Capture the cell that displays the provided text and extract its [x, y] central coordinate. 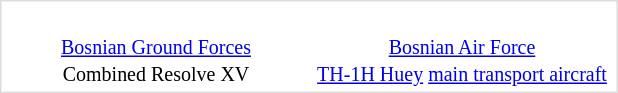
Bosnian Air ForceTH-1H Huey main transport aircraft [462, 46]
Bosnian Ground ForcesCombined Resolve XV [156, 46]
